Locate the cell with the specified text and output its [X, Y] center coordinate. 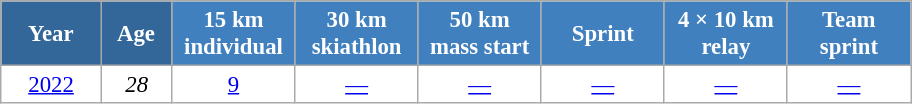
50 km mass start [480, 34]
9 [234, 85]
15 km individual [234, 34]
4 × 10 km relay [726, 34]
Sprint [602, 34]
Age [136, 34]
30 km skiathlon [356, 34]
28 [136, 85]
Year [52, 34]
Team sprint [848, 34]
2022 [52, 85]
